Capture the cell that displays the provided text and extract its [X, Y] central coordinate. 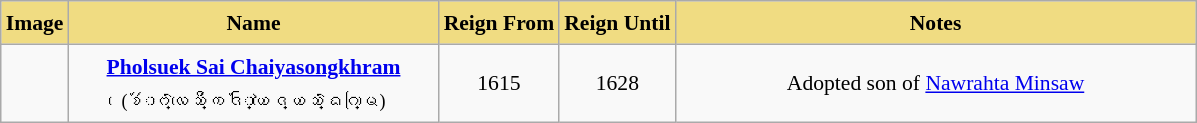
1628 [617, 83]
Notes [935, 22]
Name [253, 22]
Reign Until [617, 22]
Image [35, 22]
1615 [500, 83]
Pholsuek Sai Chaiyasongkhram(ᨧᩮᩢ᩶ᩣᨻᩫ᩠ᩃᩈᩮᩥᩢ᩠ᨠᨪ᩶ᩣ᩠ᨿᨩᩱ᩠ᨿᩈᩫ᩠ᨦᨣᩕᩣ᩠ᨾ) [253, 83]
Reign From [500, 22]
Adopted son of Nawrahta Minsaw [935, 83]
